For the text-containing cell, return its midpoint in (x, y) coordinate format. 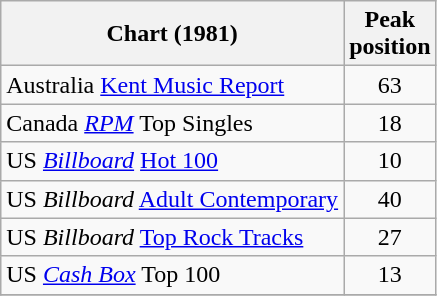
63 (390, 85)
13 (390, 275)
18 (390, 123)
27 (390, 237)
40 (390, 199)
10 (390, 161)
US Billboard Adult Contemporary (172, 199)
US Billboard Top Rock Tracks (172, 237)
US Billboard Hot 100 (172, 161)
Peakposition (390, 34)
Chart (1981) (172, 34)
Australia Kent Music Report (172, 85)
US Cash Box Top 100 (172, 275)
Canada RPM Top Singles (172, 123)
